From the cell containing the given text, extract its center point as [x, y] coordinate. 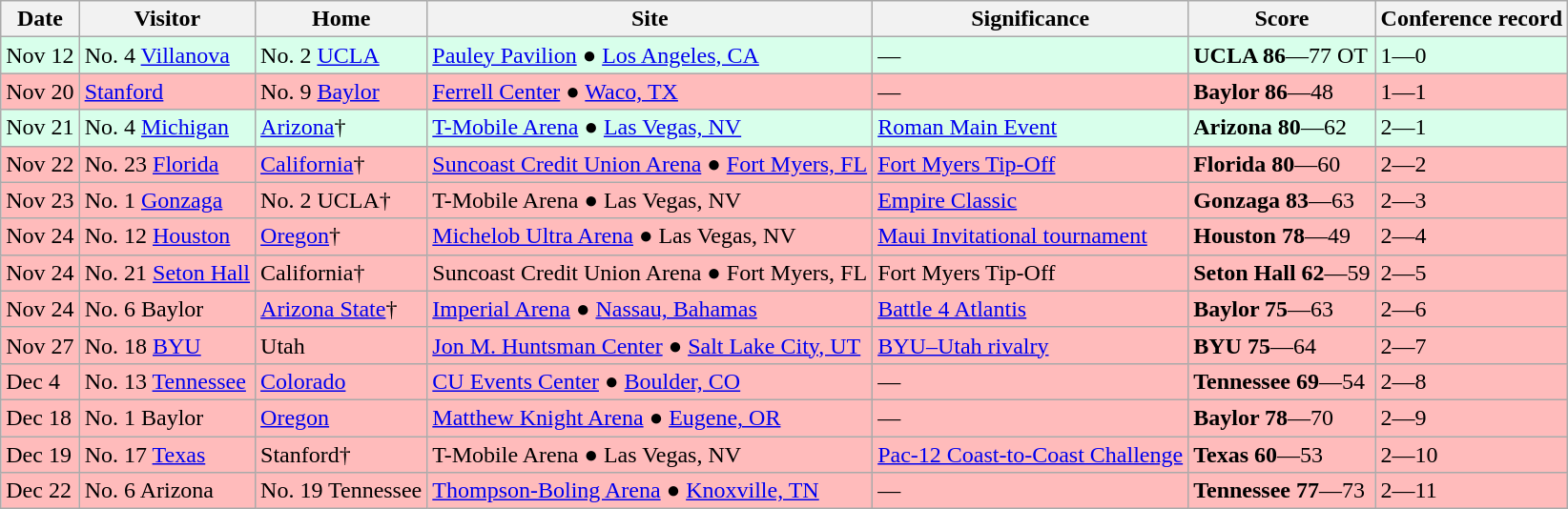
Significance [1030, 19]
BYU–Utah rivalry [1030, 345]
Nov 12 [40, 55]
No. 19 Tennessee [341, 491]
No. 1 Gonzaga [167, 200]
No. 18 BYU [167, 345]
No. 12 Houston [167, 236]
2―1 [1471, 128]
2―10 [1471, 455]
Texas 60―53 [1282, 455]
Utah [341, 345]
UCLA 86―77 OT [1282, 55]
Visitor [167, 19]
Baylor 78―70 [1282, 417]
No. 23 Florida [167, 164]
Florida 80―60 [1282, 164]
Conference record [1471, 19]
2―5 [1471, 273]
Nov 21 [40, 128]
Score [1282, 19]
No. 1 Baylor [167, 417]
Dec 18 [40, 417]
Battle 4 Atlantis [1030, 309]
Arizona† [341, 128]
Dec 22 [40, 491]
2―11 [1471, 491]
Nov 27 [40, 345]
No. 13 Tennessee [167, 381]
Baylor 86―48 [1282, 92]
Nov 22 [40, 164]
Dec 19 [40, 455]
Oregon [341, 417]
No. 6 Arizona [167, 491]
2―6 [1471, 309]
Colorado [341, 381]
Imperial Arena ● Nassau, Bahamas [650, 309]
Tennessee 77―73 [1282, 491]
No. 4 Michigan [167, 128]
Maui Invitational tournament [1030, 236]
2―9 [1471, 417]
Site [650, 19]
Ferrell Center ● Waco, TX [650, 92]
Date [40, 19]
Nov 20 [40, 92]
No. 9 Baylor [341, 92]
No. 21 Seton Hall [167, 273]
Arizona 80―62 [1282, 128]
Arizona State† [341, 309]
Baylor 75―63 [1282, 309]
No. 2 UCLA† [341, 200]
Roman Main Event [1030, 128]
Nov 23 [40, 200]
Stanford† [341, 455]
1―0 [1471, 55]
Empire Classic [1030, 200]
Thompson-Boling Arena ● Knoxville, TN [650, 491]
No. 4 Villanova [167, 55]
CU Events Center ● Boulder, CO [650, 381]
BYU 75―64 [1282, 345]
2―7 [1471, 345]
2―8 [1471, 381]
2―2 [1471, 164]
Home [341, 19]
Seton Hall 62―59 [1282, 273]
Tennessee 69―54 [1282, 381]
Jon M. Huntsman Center ● Salt Lake City, UT [650, 345]
Michelob Ultra Arena ● Las Vegas, NV [650, 236]
Gonzaga 83―63 [1282, 200]
2―3 [1471, 200]
Oregon† [341, 236]
Pauley Pavilion ● Los Angeles, CA [650, 55]
2―4 [1471, 236]
Stanford [167, 92]
Dec 4 [40, 381]
No. 6 Baylor [167, 309]
Houston 78―49 [1282, 236]
Matthew Knight Arena ● Eugene, OR [650, 417]
1―1 [1471, 92]
Pac-12 Coast-to-Coast Challenge [1030, 455]
No. 17 Texas [167, 455]
No. 2 UCLA [341, 55]
